Return [x, y] of the center of cell containing provided text 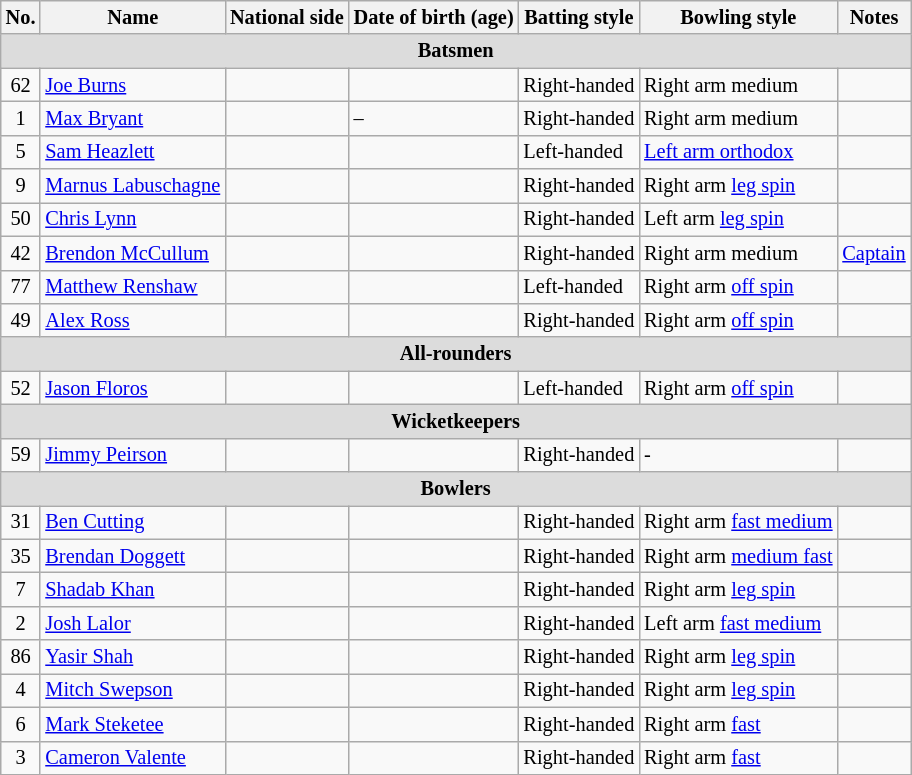
5 [21, 152]
Left arm fast medium [738, 623]
Joe Burns [132, 85]
59 [21, 455]
Alex Ross [132, 320]
No. [21, 17]
Wicketkeepers [456, 421]
Batting style [580, 17]
Max Bryant [132, 118]
Sam Heazlett [132, 152]
7 [21, 589]
– [434, 118]
All-rounders [456, 354]
Yasir Shah [132, 657]
1 [21, 118]
31 [21, 522]
2 [21, 623]
Notes [874, 17]
Josh Lalor [132, 623]
52 [21, 388]
49 [21, 320]
35 [21, 556]
Brendan Doggett [132, 556]
Name [132, 17]
Cameron Valente [132, 758]
42 [21, 253]
Date of birth (age) [434, 17]
86 [21, 657]
Jason Floros [132, 388]
National side [287, 17]
3 [21, 758]
Chris Lynn [132, 219]
Mark Steketee [132, 724]
- [738, 455]
62 [21, 85]
77 [21, 287]
Ben Cutting [132, 522]
Brendon McCullum [132, 253]
Bowling style [738, 17]
50 [21, 219]
Bowlers [456, 489]
Captain [874, 253]
9 [21, 186]
Left arm orthodox [738, 152]
Jimmy Peirson [132, 455]
Mitch Swepson [132, 690]
Right arm medium fast [738, 556]
Right arm fast medium [738, 522]
Left arm leg spin [738, 219]
Matthew Renshaw [132, 287]
6 [21, 724]
Marnus Labuschagne [132, 186]
Batsmen [456, 51]
Shadab Khan [132, 589]
4 [21, 690]
